For the text-containing cell, return its midpoint in [x, y] coordinate format. 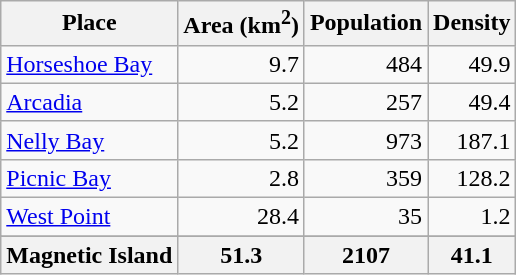
Nelly Bay [90, 140]
484 [366, 64]
973 [366, 140]
257 [366, 102]
9.7 [242, 64]
359 [366, 178]
Density [472, 24]
35 [366, 217]
128.2 [472, 178]
Picnic Bay [90, 178]
Place [90, 24]
Population [366, 24]
187.1 [472, 140]
41.1 [472, 255]
Magnetic Island [90, 255]
28.4 [242, 217]
Horseshoe Bay [90, 64]
2.8 [242, 178]
51.3 [242, 255]
Arcadia [90, 102]
West Point [90, 217]
2107 [366, 255]
Area (km2) [242, 24]
49.9 [472, 64]
49.4 [472, 102]
1.2 [472, 217]
